Find where the given text appears and provide that cell's center as [x, y] coordinate. 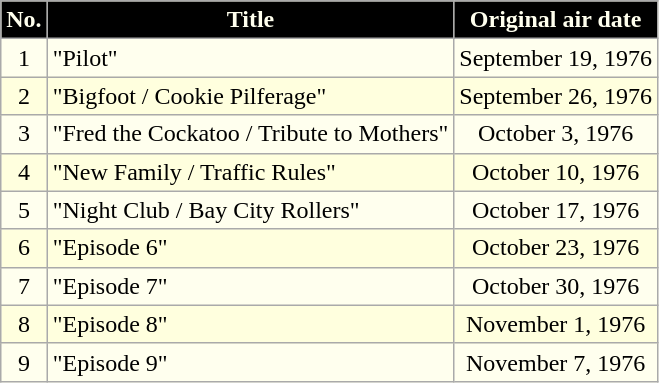
2 [24, 96]
"Bigfoot / Cookie Pilferage" [250, 96]
1 [24, 58]
September 26, 1976 [556, 96]
October 23, 1976 [556, 248]
"Episode 6" [250, 248]
October 17, 1976 [556, 210]
9 [24, 362]
"Fred the Cockatoo / Tribute to Mothers" [250, 134]
No. [24, 20]
"Episode 9" [250, 362]
November 7, 1976 [556, 362]
Title [250, 20]
November 1, 1976 [556, 324]
4 [24, 172]
"Pilot" [250, 58]
6 [24, 248]
"Episode 8" [250, 324]
"Episode 7" [250, 286]
"Night Club / Bay City Rollers" [250, 210]
Original air date [556, 20]
October 10, 1976 [556, 172]
3 [24, 134]
October 30, 1976 [556, 286]
7 [24, 286]
5 [24, 210]
8 [24, 324]
"New Family / Traffic Rules" [250, 172]
October 3, 1976 [556, 134]
September 19, 1976 [556, 58]
